Output the [X, Y] coordinate of the center of the cell containing the given text.  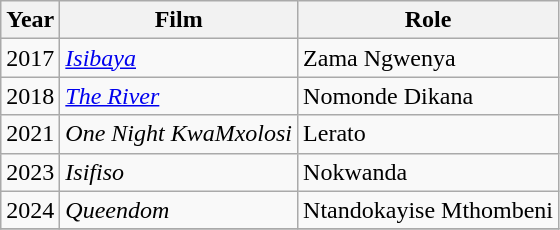
2017 [30, 58]
2023 [30, 172]
One Night KwaMxolosi [179, 134]
Ntandokayise Mthombeni [428, 210]
Nomonde Dikana [428, 96]
Film [179, 20]
Role [428, 20]
Isibaya [179, 58]
Year [30, 20]
2018 [30, 96]
2024 [30, 210]
2021 [30, 134]
Nokwanda [428, 172]
The River [179, 96]
Isifiso [179, 172]
Zama Ngwenya [428, 58]
Lerato [428, 134]
Queendom [179, 210]
